Find where the given text appears and provide that cell's center as (x, y) coordinate. 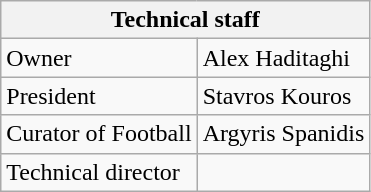
Curator of Football (99, 134)
Technical director (99, 172)
President (99, 96)
Alex Haditaghi (284, 58)
Owner (99, 58)
Stavros Kouros (284, 96)
Argyris Spanidis (284, 134)
Technical staff (186, 20)
